Search for the cell housing the specified text and yield its [X, Y] center coordinate. 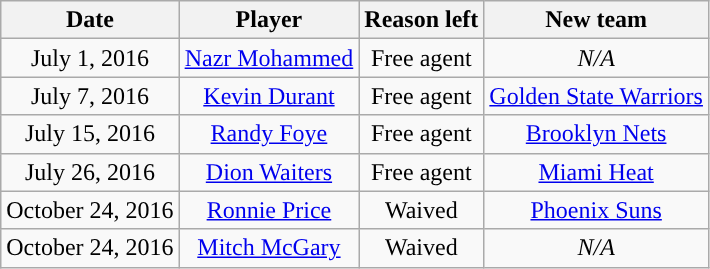
Phoenix Suns [596, 210]
Dion Waiters [269, 172]
Miami Heat [596, 172]
New team [596, 20]
Ronnie Price [269, 210]
Date [90, 20]
July 15, 2016 [90, 134]
Golden State Warriors [596, 96]
Kevin Durant [269, 96]
Nazr Mohammed [269, 58]
Brooklyn Nets [596, 134]
Player [269, 20]
July 7, 2016 [90, 96]
Mitch McGary [269, 248]
Randy Foye [269, 134]
July 26, 2016 [90, 172]
July 1, 2016 [90, 58]
Reason left [422, 20]
